Provide the (x, y) coordinate of the cell's center where the given text is located.  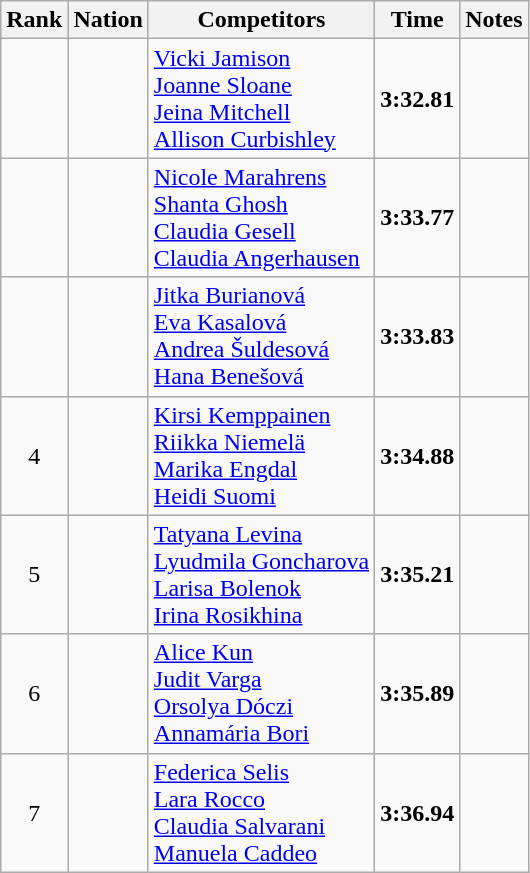
6 (34, 694)
3:35.21 (418, 574)
Nation (108, 20)
3:35.89 (418, 694)
Kirsi KemppainenRiikka NiemeläMarika EngdalHeidi Suomi (261, 456)
3:33.83 (418, 336)
Federica SelisLara RoccoClaudia SalvaraniManuela Caddeo (261, 812)
Nicole MarahrensShanta GhoshClaudia GesellClaudia Angerhausen (261, 218)
Competitors (261, 20)
Vicki JamisonJoanne SloaneJeina MitchellAllison Curbishley (261, 98)
Time (418, 20)
5 (34, 574)
4 (34, 456)
3:36.94 (418, 812)
Tatyana LevinaLyudmila GoncharovaLarisa BolenokIrina Rosikhina (261, 574)
3:33.77 (418, 218)
Jitka BurianováEva KasalováAndrea ŠuldesováHana Benešová (261, 336)
7 (34, 812)
3:34.88 (418, 456)
Alice KunJudit VargaOrsolya DócziAnnamária Bori (261, 694)
3:32.81 (418, 98)
Rank (34, 20)
Notes (494, 20)
